Scan for the cell matching the given text and deliver its (X, Y) coordinate at center. 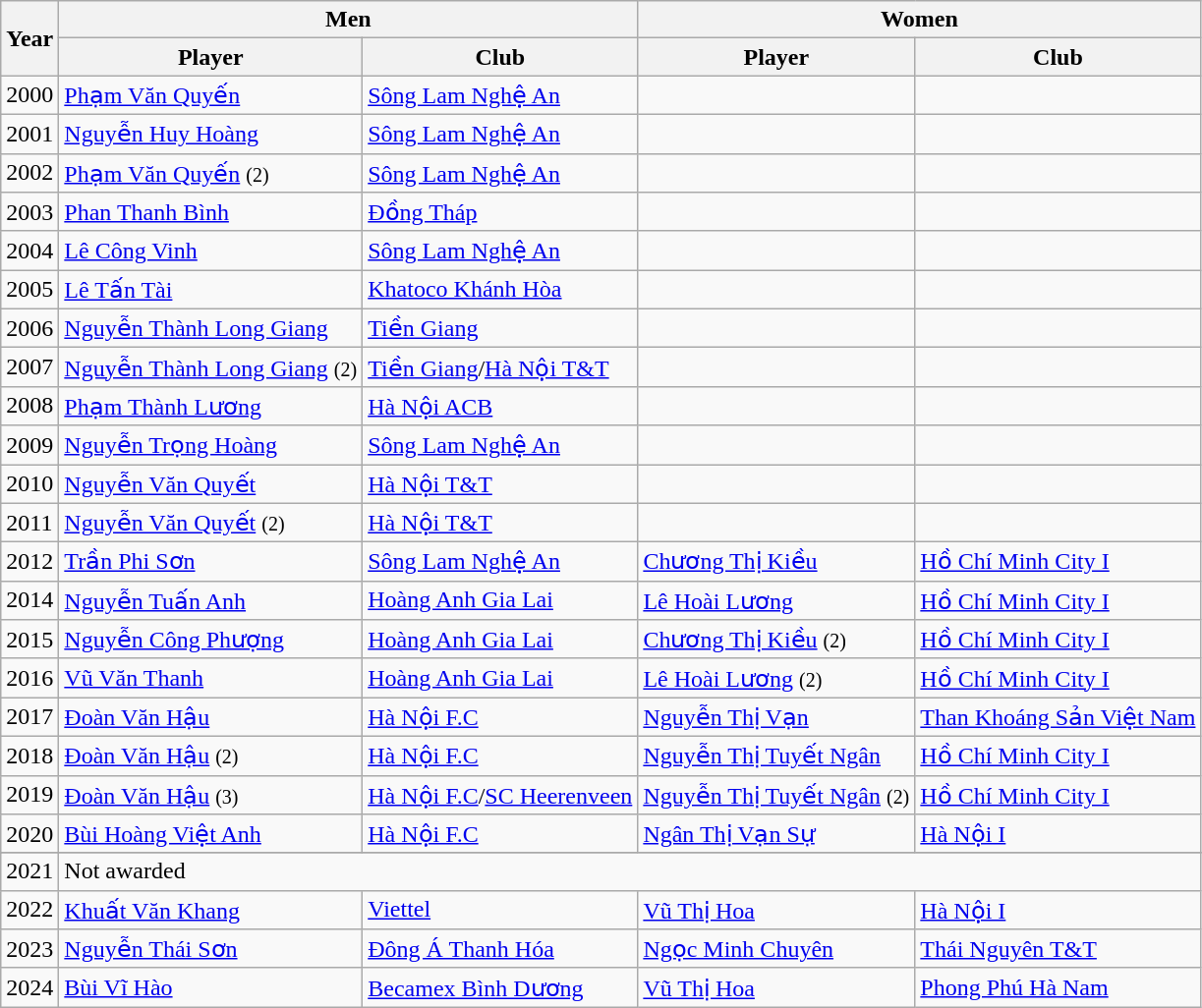
Vũ Văn Thanh (210, 678)
2008 (29, 406)
Ngọc Minh Chuyên (776, 949)
Nguyễn Trọng Hoàng (210, 445)
Nguyễn Công Phượng (210, 640)
Nguyễn Thị Tuyết Ngân (2) (776, 795)
Hà Nội F.C/SC Heerenveen (500, 795)
Nguyễn Thành Long Giang (2) (210, 367)
2012 (29, 562)
Than Khoáng Sản Việt Nam (1058, 717)
Nguyễn Văn Quyết (210, 483)
Bùi Vĩ Hào (210, 987)
Chương Thị Kiều (776, 562)
2002 (29, 173)
Year (29, 38)
2022 (29, 910)
2001 (29, 134)
Thái Nguyên T&T (1058, 949)
2015 (29, 640)
2006 (29, 328)
Phong Phú Hà Nam (1058, 987)
Men (348, 20)
Phạm Thành Lương (210, 406)
Tiền Giang/Hà Nội T&T (500, 367)
Nguyễn Huy Hoàng (210, 134)
Hà Nội ACB (500, 406)
Women (920, 20)
Lê Hoài Lương (2) (776, 678)
Đoàn Văn Hậu (3) (210, 795)
Nguyễn Thị Tuyết Ngân (776, 756)
Nguyễn Văn Quyết (2) (210, 523)
2010 (29, 483)
2019 (29, 795)
Nguyễn Thái Sơn (210, 949)
Ngân Thị Vạn Sự (776, 834)
Chương Thị Kiều (2) (776, 640)
2023 (29, 949)
Đồng Tháp (500, 212)
2024 (29, 987)
Not awarded (630, 871)
Đoàn Văn Hậu (2) (210, 756)
2017 (29, 717)
Lê Công Vinh (210, 251)
Phạm Văn Quyến (210, 95)
2000 (29, 95)
Đông Á Thanh Hóa (500, 949)
2021 (29, 871)
2007 (29, 367)
Phạm Văn Quyến (2) (210, 173)
Phan Thanh Bình (210, 212)
2005 (29, 290)
2020 (29, 834)
Khatoco Khánh Hòa (500, 290)
Nguyễn Thị Vạn (776, 717)
2018 (29, 756)
Bùi Hoàng Việt Anh (210, 834)
Nguyễn Thành Long Giang (210, 328)
2016 (29, 678)
2004 (29, 251)
Nguyễn Tuấn Anh (210, 600)
Tiền Giang (500, 328)
Lê Hoài Lương (776, 600)
Đoàn Văn Hậu (210, 717)
Becamex Bình Dương (500, 987)
Viettel (500, 910)
Khuất Văn Khang (210, 910)
2011 (29, 523)
2014 (29, 600)
Trần Phi Sơn (210, 562)
2003 (29, 212)
2009 (29, 445)
Lê Tấn Tài (210, 290)
